Provide the [x, y] coordinate of the cell's center where the given text is located.  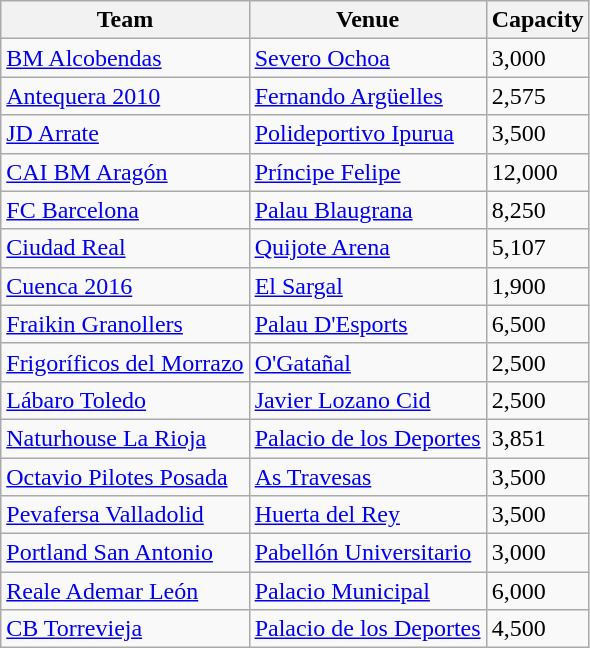
El Sargal [368, 286]
Lábaro Toledo [125, 400]
FC Barcelona [125, 210]
2,575 [538, 96]
Palacio Municipal [368, 591]
Quijote Arena [368, 248]
5,107 [538, 248]
Portland San Antonio [125, 553]
Fraikin Granollers [125, 324]
Naturhouse La Rioja [125, 438]
Polideportivo Ipurua [368, 134]
Huerta del Rey [368, 515]
BM Alcobendas [125, 58]
Team [125, 20]
Frigoríficos del Morrazo [125, 362]
CAI BM Aragón [125, 172]
CB Torrevieja [125, 629]
6,000 [538, 591]
Palau Blaugrana [368, 210]
O'Gatañal [368, 362]
4,500 [538, 629]
Cuenca 2016 [125, 286]
Príncipe Felipe [368, 172]
Venue [368, 20]
6,500 [538, 324]
Palau D'Esports [368, 324]
Severo Ochoa [368, 58]
12,000 [538, 172]
Capacity [538, 20]
Javier Lozano Cid [368, 400]
8,250 [538, 210]
Octavio Pilotes Posada [125, 477]
Reale Ademar León [125, 591]
3,851 [538, 438]
Pabellón Universitario [368, 553]
1,900 [538, 286]
Fernando Argüelles [368, 96]
Ciudad Real [125, 248]
JD Arrate [125, 134]
As Travesas [368, 477]
Pevafersa Valladolid [125, 515]
Antequera 2010 [125, 96]
